Scan for the cell matching the given text and deliver its [X, Y] coordinate at center. 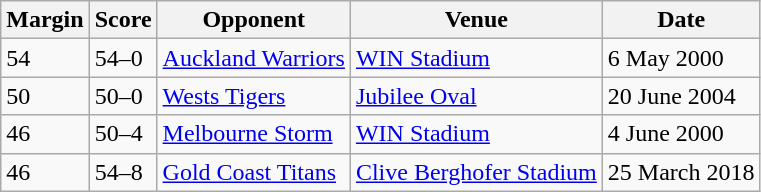
50–0 [123, 96]
4 June 2000 [681, 134]
Melbourne Storm [254, 134]
Date [681, 20]
25 March 2018 [681, 172]
50 [45, 96]
Opponent [254, 20]
6 May 2000 [681, 58]
54–0 [123, 58]
Venue [476, 20]
Auckland Warriors [254, 58]
Score [123, 20]
Gold Coast Titans [254, 172]
Wests Tigers [254, 96]
Jubilee Oval [476, 96]
54–8 [123, 172]
20 June 2004 [681, 96]
Margin [45, 20]
54 [45, 58]
50–4 [123, 134]
Clive Berghofer Stadium [476, 172]
